Pinpoint the cell where the given text exists, returning its [X, Y] midpoint coordinate. 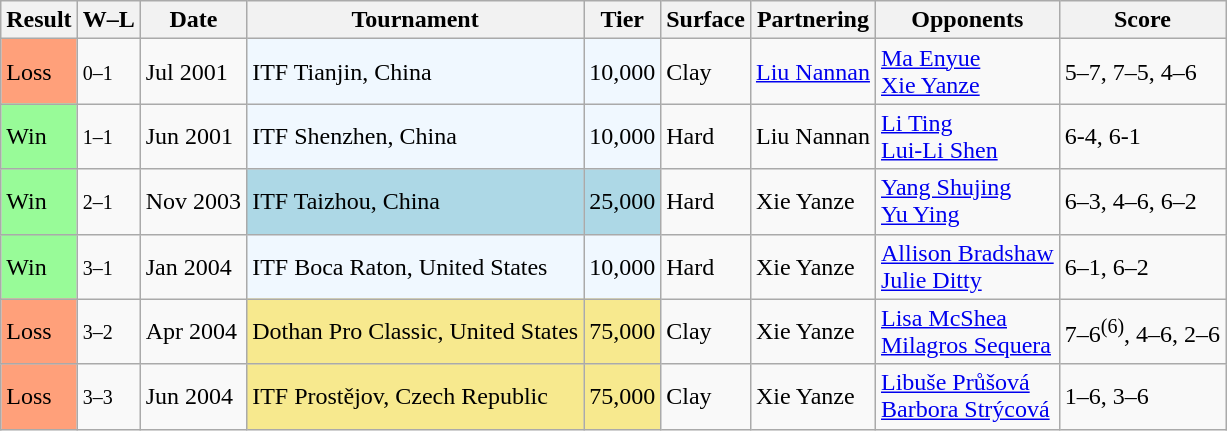
Tournament [416, 20]
Lisa McShea Milagros Sequera [967, 332]
Tier [622, 20]
Score [1142, 20]
ITF Boca Raton, United States [416, 266]
3–3 [108, 396]
6-4, 6-1 [1142, 136]
1–1 [108, 136]
Opponents [967, 20]
7–6(6), 4–6, 2–6 [1142, 332]
2–1 [108, 202]
Ma Enyue Xie Yanze [967, 72]
ITF Tianjin, China [416, 72]
ITF Prostějov, Czech Republic [416, 396]
Allison Bradshaw Julie Ditty [967, 266]
6–3, 4–6, 6–2 [1142, 202]
Result [39, 20]
0–1 [108, 72]
Jul 2001 [193, 72]
1–6, 3–6 [1142, 396]
3–2 [108, 332]
25,000 [622, 202]
3–1 [108, 266]
Nov 2003 [193, 202]
Li Ting Lui-Li Shen [967, 136]
Apr 2004 [193, 332]
Yang Shujing Yu Ying [967, 202]
Dothan Pro Classic, United States [416, 332]
Partnering [812, 20]
W–L [108, 20]
Libuše Průšová Barbora Strýcová [967, 396]
Date [193, 20]
5–7, 7–5, 4–6 [1142, 72]
Surface [706, 20]
ITF Shenzhen, China [416, 136]
Jan 2004 [193, 266]
6–1, 6–2 [1142, 266]
Jun 2004 [193, 396]
ITF Taizhou, China [416, 202]
Jun 2001 [193, 136]
